Provide the [x, y] coordinate of the cell's center where the given text is located.  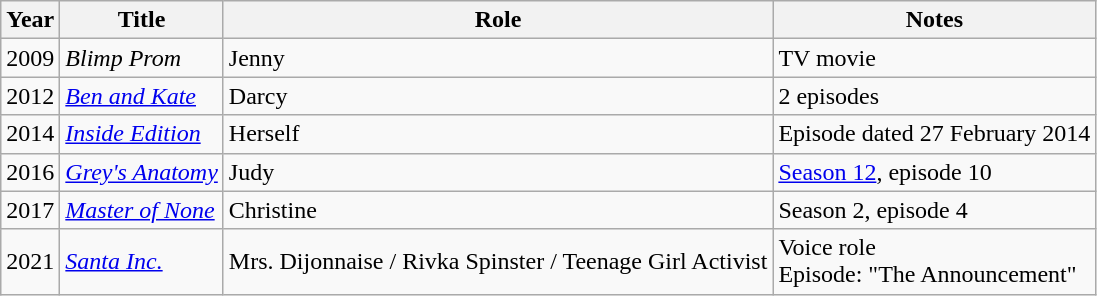
Judy [498, 172]
Ben and Kate [142, 96]
Mrs. Dijonnaise / Rivka Spinster / Teenage Girl Activist [498, 262]
Herself [498, 134]
Blimp Prom [142, 58]
Role [498, 20]
Santa Inc. [142, 262]
2017 [30, 210]
Grey's Anatomy [142, 172]
Master of None [142, 210]
Christine [498, 210]
2014 [30, 134]
Notes [934, 20]
Darcy [498, 96]
2012 [30, 96]
Year [30, 20]
2016 [30, 172]
2021 [30, 262]
Inside Edition [142, 134]
TV movie [934, 58]
2009 [30, 58]
Episode dated 27 February 2014 [934, 134]
Season 12, episode 10 [934, 172]
2 episodes [934, 96]
Title [142, 20]
Season 2, episode 4 [934, 210]
Jenny [498, 58]
Voice roleEpisode: "The Announcement" [934, 262]
